Extract the (X, Y) coordinate from the center of the cell holding the provided text.  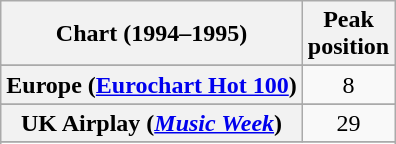
8 (348, 85)
29 (348, 123)
Peakposition (348, 34)
Europe (Eurochart Hot 100) (152, 85)
UK Airplay (Music Week) (152, 123)
Chart (1994–1995) (152, 34)
